From the cell containing the given text, extract its center point as (x, y) coordinate. 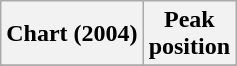
Peakposition (189, 34)
Chart (2004) (72, 34)
